Return the (X, Y) coordinate for the center point of the cell that contains the specified text.  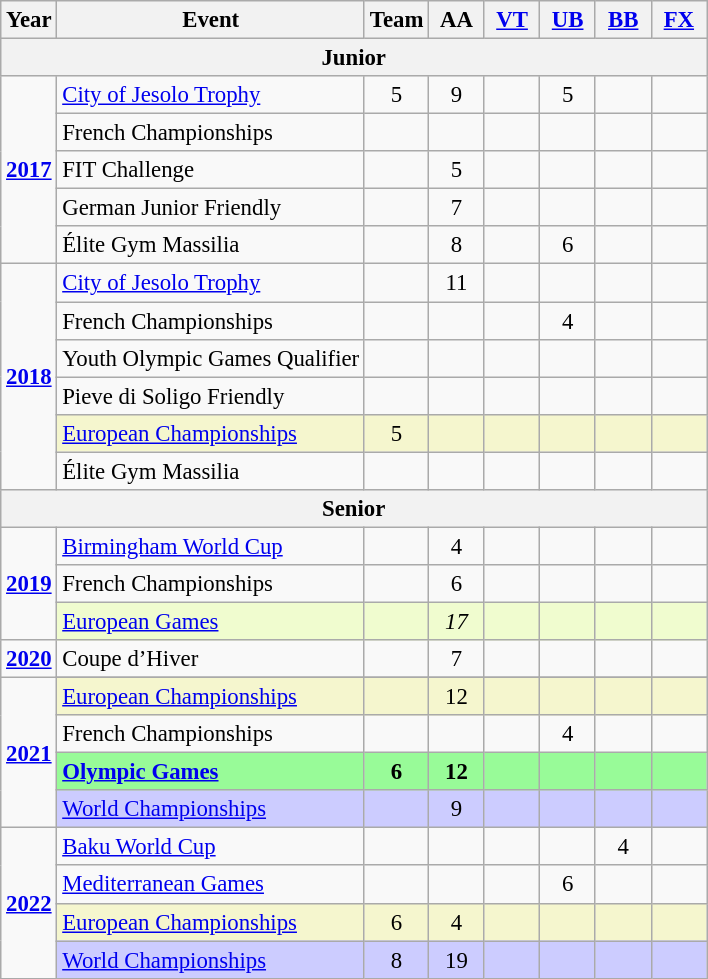
FIT Challenge (211, 170)
Year (29, 20)
Coupe d’Hiver (211, 659)
2019 (29, 584)
Junior (354, 58)
AA (457, 20)
Senior (354, 509)
German Junior Friendly (211, 208)
Baku World Cup (211, 847)
2017 (29, 170)
VT (512, 20)
Mediterranean Games (211, 885)
FX (679, 20)
Event (211, 20)
2018 (29, 377)
2021 (29, 753)
17 (457, 621)
BB (623, 20)
11 (457, 283)
19 (457, 960)
Team (396, 20)
2020 (29, 659)
Youth Olympic Games Qualifier (211, 358)
Pieve di Soligo Friendly (211, 396)
2022 (29, 903)
European Games (211, 621)
Olympic Games (211, 772)
UB (568, 20)
Birmingham World Cup (211, 546)
